Return the (x, y) coordinate for the center point of the cell that contains the specified text.  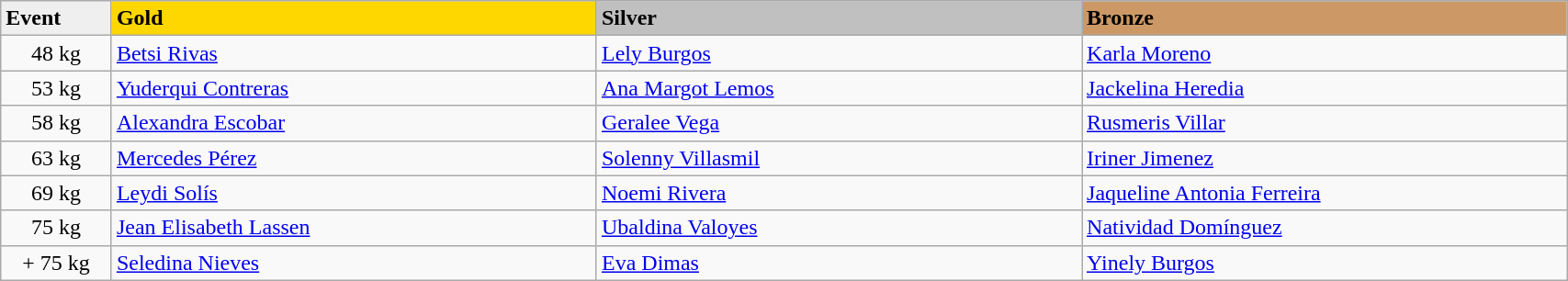
58 kg (57, 123)
Jean Elisabeth Lassen (354, 228)
Yinely Burgos (1325, 263)
Ubaldina Valoyes (839, 228)
Ana Margot Lemos (839, 88)
63 kg (57, 158)
Noemi Rivera (839, 193)
+ 75 kg (57, 263)
69 kg (57, 193)
Karla Moreno (1325, 53)
Betsi Rivas (354, 53)
Lely Burgos (839, 53)
53 kg (57, 88)
Geralee Vega (839, 123)
Iriner Jimenez (1325, 158)
48 kg (57, 53)
Mercedes Pérez (354, 158)
Event (57, 18)
Seledina Nieves (354, 263)
Jaqueline Antonia Ferreira (1325, 193)
Solenny Villasmil (839, 158)
Silver (839, 18)
Rusmeris Villar (1325, 123)
Eva Dimas (839, 263)
Yuderqui Contreras (354, 88)
Leydi Solís (354, 193)
Jackelina Heredia (1325, 88)
Alexandra Escobar (354, 123)
75 kg (57, 228)
Gold (354, 18)
Bronze (1325, 18)
Natividad Domínguez (1325, 228)
